Pinpoint the cell where the given text exists, returning its (X, Y) midpoint coordinate. 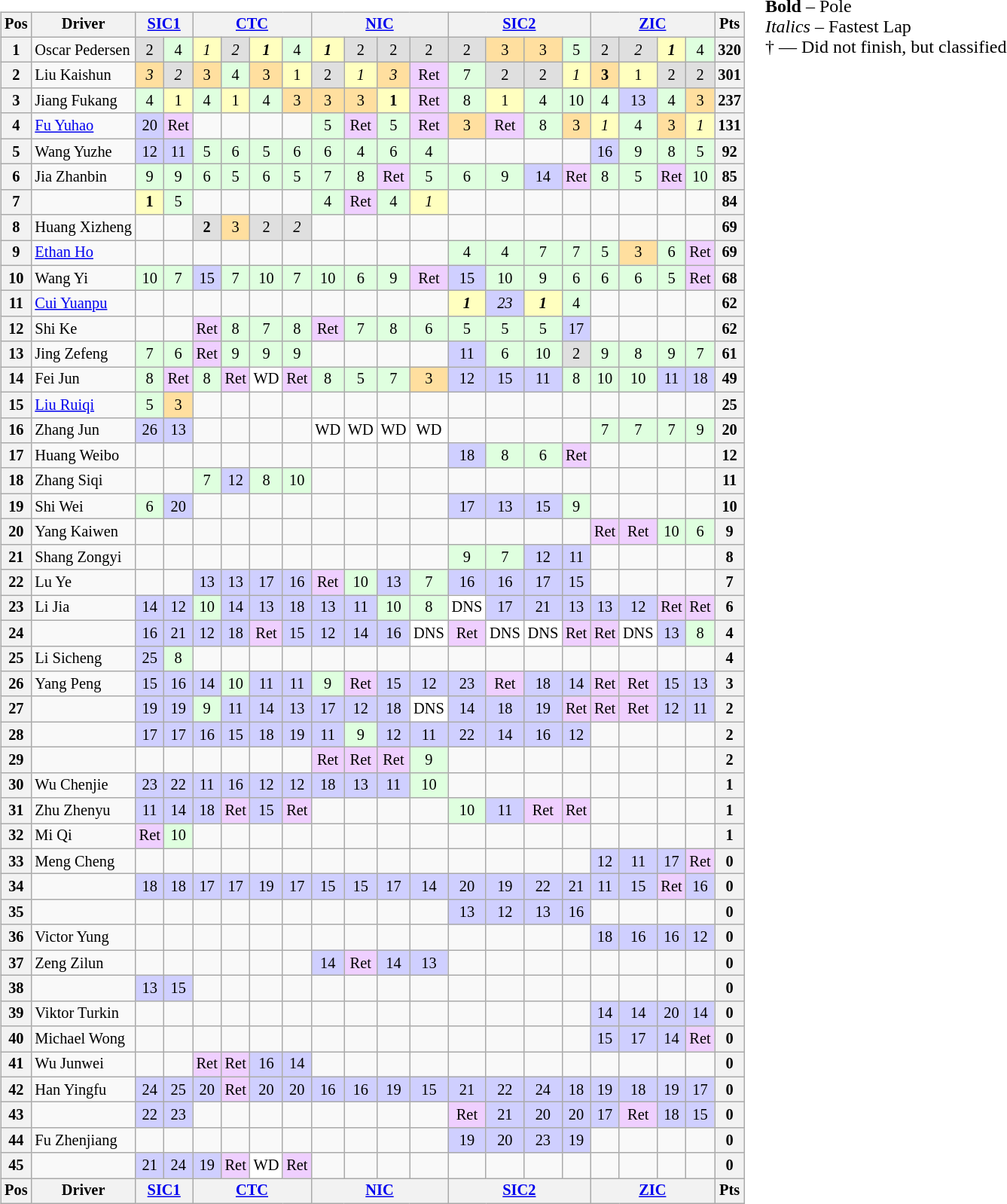
Yang Peng (83, 684)
27 (16, 709)
320 (729, 50)
Victor Yung (83, 937)
Oscar Pedersen (83, 50)
237 (729, 101)
Wang Yuzhe (83, 151)
Shi Ke (83, 329)
Shang Zongyi (83, 557)
Yang Kaiwen (83, 532)
39 (16, 1013)
43 (16, 1115)
Wu Chenjie (83, 785)
32 (16, 836)
33 (16, 861)
49 (729, 380)
Jing Zefeng (83, 354)
Wang Yi (83, 278)
Mi Qi (83, 836)
Michael Wong (83, 1039)
Viktor Turkin (83, 1013)
85 (729, 177)
Cui Yuanpu (83, 304)
Shi Wei (83, 506)
Huang Xizheng (83, 228)
34 (16, 887)
Zhang Siqi (83, 481)
Wu Junwei (83, 1065)
Zeng Zilun (83, 963)
Lu Ye (83, 582)
Han Yingfu (83, 1089)
Li Sicheng (83, 659)
Fu Yuhao (83, 126)
Jiang Fukang (83, 101)
Meng Cheng (83, 861)
40 (16, 1039)
Liu Kaishun (83, 75)
30 (16, 785)
42 (16, 1089)
68 (729, 278)
Fei Jun (83, 380)
41 (16, 1065)
Zhang Jun (83, 430)
36 (16, 937)
Fu Zhenjiang (83, 1141)
35 (16, 912)
84 (729, 202)
29 (16, 760)
44 (16, 1141)
92 (729, 151)
Jia Zhanbin (83, 177)
37 (16, 963)
131 (729, 126)
Huang Weibo (83, 456)
28 (16, 735)
45 (16, 1166)
38 (16, 989)
Zhu Zhenyu (83, 811)
31 (16, 811)
Liu Ruiqi (83, 405)
Li Jia (83, 608)
Ethan Ho (83, 253)
301 (729, 75)
61 (729, 354)
